Scan for the cell matching the given text and deliver its (X, Y) coordinate at center. 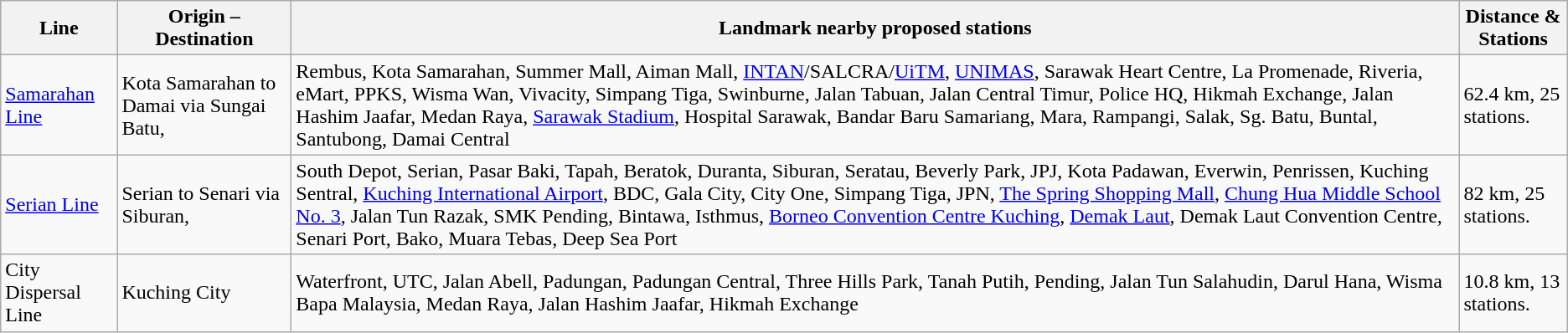
Landmark nearby proposed stations (875, 28)
Line (59, 28)
Distance & Stations (1513, 28)
82 km, 25 stations. (1513, 204)
Origin – Destination (204, 28)
Serian to Senari via Siburan, (204, 204)
Kuching City (204, 293)
62.4 km, 25 stations. (1513, 105)
10.8 km, 13 stations. (1513, 293)
Samarahan Line (59, 105)
Serian Line (59, 204)
City Dispersal Line (59, 293)
Kota Samarahan to Damai via Sungai Batu, (204, 105)
